From the cell containing the given text, extract its center point as [X, Y] coordinate. 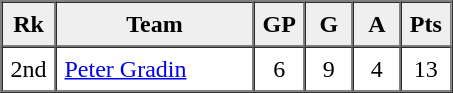
Peter Gradin [155, 68]
Pts [426, 24]
4 [377, 68]
6 [280, 68]
A [377, 24]
Team [155, 24]
9 [329, 68]
2nd [29, 68]
GP [280, 24]
13 [426, 68]
G [329, 24]
Rk [29, 24]
